Scan for the cell matching the given text and deliver its (X, Y) coordinate at center. 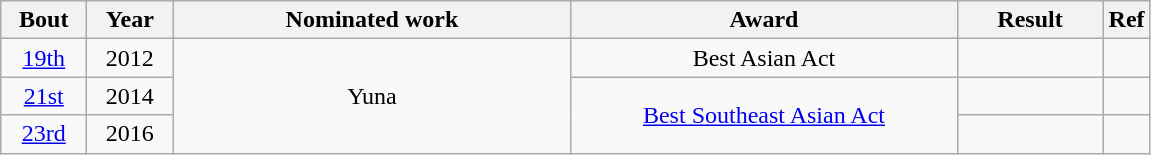
Bout (44, 20)
Yuna (372, 96)
Result (1030, 20)
2014 (130, 96)
23rd (44, 134)
Best Southeast Asian Act (764, 115)
Nominated work (372, 20)
Award (764, 20)
Best Asian Act (764, 58)
2012 (130, 58)
19th (44, 58)
21st (44, 96)
2016 (130, 134)
Year (130, 20)
Ref (1126, 20)
